Provide the [x, y] coordinate of the cell's center where the given text is located.  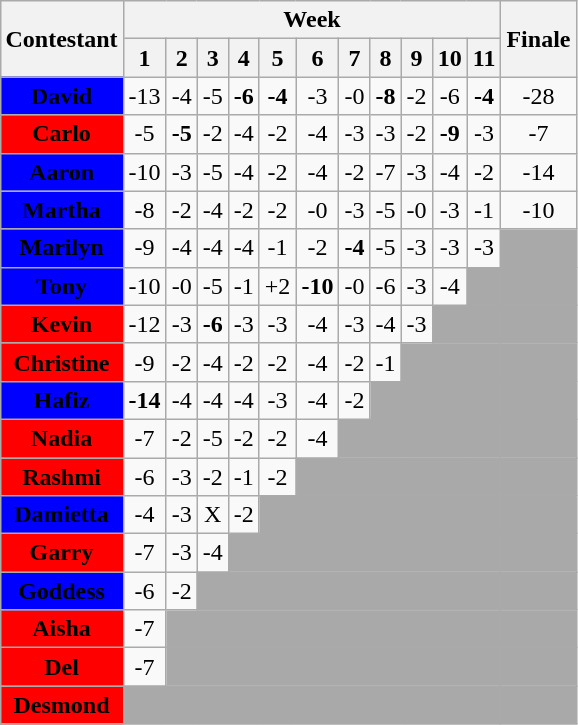
Aaron [62, 172]
9 [416, 58]
David [62, 96]
5 [278, 58]
Goddess [62, 591]
Rashmi [62, 477]
1 [144, 58]
Damietta [62, 515]
-12 [144, 324]
-13 [144, 96]
+2 [278, 286]
Marilyn [62, 248]
10 [450, 58]
Kevin [62, 324]
Del [62, 667]
3 [212, 58]
Aisha [62, 629]
X [212, 515]
2 [182, 58]
6 [318, 58]
Finale [538, 39]
Christine [62, 362]
Tony [62, 286]
Martha [62, 210]
Desmond [62, 705]
-28 [538, 96]
Carlo [62, 134]
4 [244, 58]
Garry [62, 553]
Hafiz [62, 400]
7 [354, 58]
Nadia [62, 438]
8 [386, 58]
11 [484, 58]
Contestant [62, 39]
Week [312, 20]
